Provide the [X, Y] coordinate of the cell's center where the given text is located.  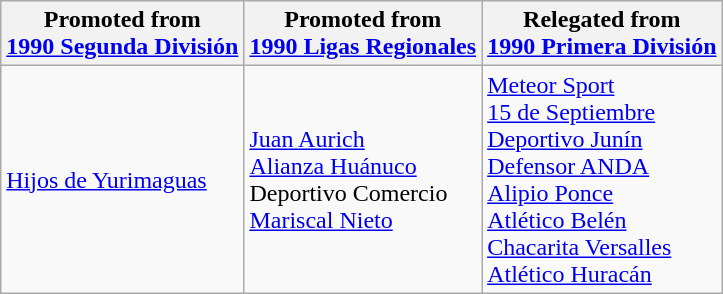
Promoted from1990 Ligas Regionales [363, 34]
Meteor Sport 15 de Septiembre Deportivo Junín Defensor ANDA Alipio Ponce Atlético Belén Chacarita Versalles Atlético Huracán [602, 180]
Hijos de Yurimaguas [122, 180]
Juan Aurich Alianza Huánuco Deportivo Comercio Mariscal Nieto [363, 180]
Relegated from1990 Primera División [602, 34]
Promoted from1990 Segunda División [122, 34]
